Detect which cell encompasses the target text, then output its (x, y) center coordinate. 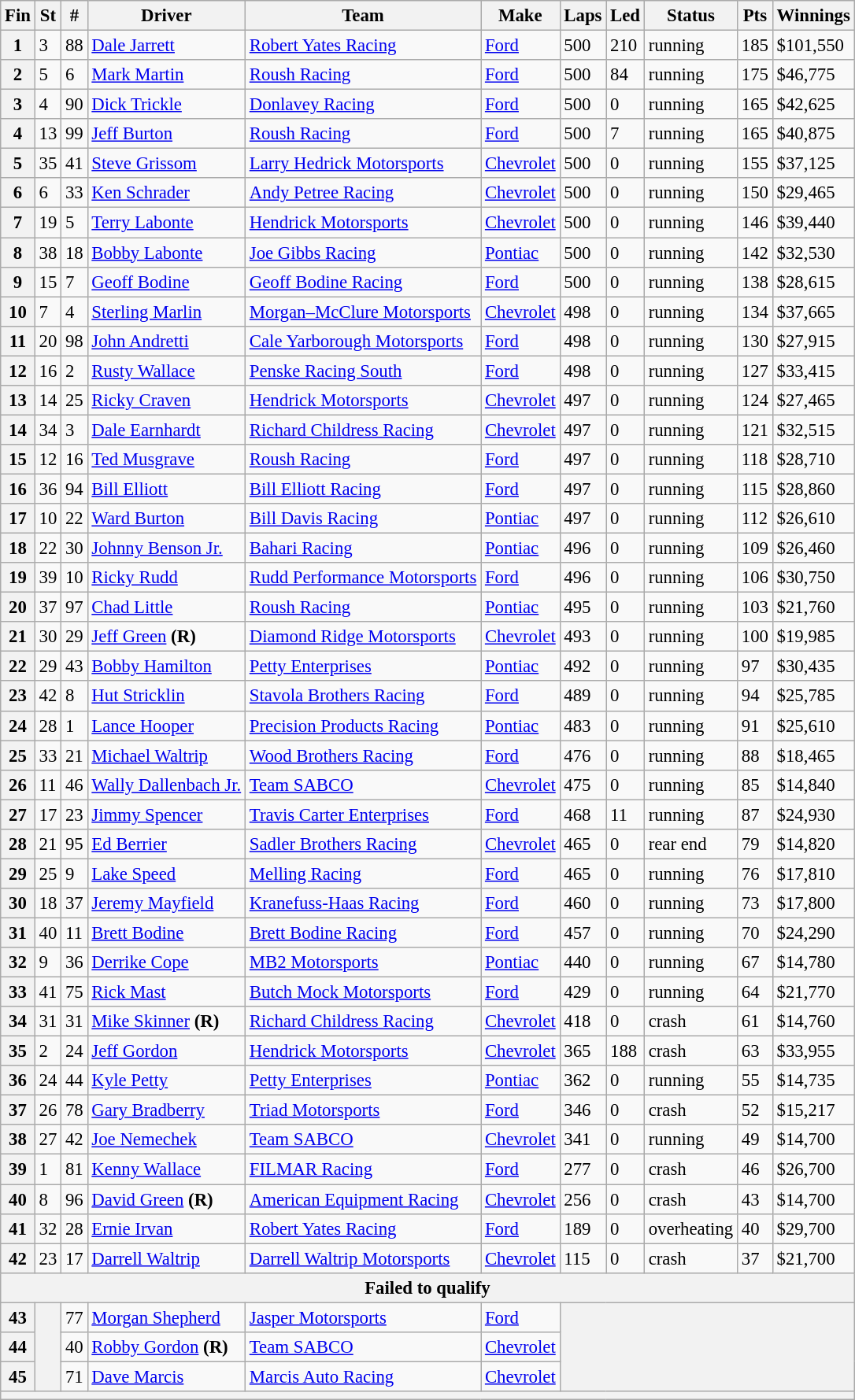
$26,460 (813, 549)
David Green (R) (166, 1199)
$17,800 (813, 903)
483 (583, 726)
121 (754, 430)
John Andretti (166, 341)
492 (583, 667)
150 (754, 193)
$29,465 (813, 193)
Cale Yarborough Motorsports (362, 341)
$46,775 (813, 75)
$25,785 (813, 696)
Jeff Gordon (166, 1051)
$30,750 (813, 578)
81 (74, 1169)
Donlavey Racing (362, 105)
$32,530 (813, 253)
Make (520, 16)
$14,735 (813, 1080)
87 (754, 815)
Bahari Racing (362, 549)
Andy Petree Racing (362, 193)
155 (754, 164)
American Equipment Racing (362, 1199)
$21,770 (813, 992)
45 (18, 1376)
Led (625, 16)
146 (754, 223)
61 (754, 1021)
Joe Nemechek (166, 1140)
Pts (754, 16)
Ricky Rudd (166, 578)
Jeff Burton (166, 134)
124 (754, 401)
134 (754, 312)
$14,760 (813, 1021)
Precision Products Racing (362, 726)
188 (625, 1051)
90 (74, 105)
96 (74, 1199)
Bobby Hamilton (166, 667)
overheating (690, 1228)
Johnny Benson Jr. (166, 549)
64 (754, 992)
Travis Carter Enterprises (362, 815)
Darrell Waltrip Motorsports (362, 1258)
106 (754, 578)
189 (583, 1228)
Stavola Brothers Racing (362, 696)
Michael Waltrip (166, 755)
Steve Grissom (166, 164)
493 (583, 637)
185 (754, 46)
$33,415 (813, 371)
$32,515 (813, 430)
$37,125 (813, 164)
St (47, 16)
Wally Dallenbach Jr. (166, 785)
429 (583, 992)
460 (583, 903)
346 (583, 1110)
$24,290 (813, 933)
98 (74, 341)
$101,550 (813, 46)
Mark Martin (166, 75)
$14,780 (813, 962)
75 (74, 992)
$21,700 (813, 1258)
Jasper Motorsports (362, 1317)
$42,625 (813, 105)
Morgan Shepherd (166, 1317)
99 (74, 134)
70 (754, 933)
112 (754, 519)
Lake Speed (166, 874)
Laps (583, 16)
49 (754, 1140)
Melling Racing (362, 874)
Sadler Brothers Racing (362, 844)
$27,465 (813, 401)
Fin (18, 16)
$15,217 (813, 1110)
$33,955 (813, 1051)
73 (754, 903)
362 (583, 1080)
79 (754, 844)
Gary Bradberry (166, 1110)
Marcis Auto Racing (362, 1376)
85 (754, 785)
$26,610 (813, 519)
Robby Gordon (R) (166, 1347)
63 (754, 1051)
Diamond Ridge Motorsports (362, 637)
Brett Bodine Racing (362, 933)
$26,700 (813, 1169)
Bill Elliott Racing (362, 489)
$17,810 (813, 874)
Hut Stricklin (166, 696)
95 (74, 844)
475 (583, 785)
Geoff Bodine (166, 282)
109 (754, 549)
Derrike Cope (166, 962)
# (74, 16)
$14,820 (813, 844)
$25,610 (813, 726)
77 (74, 1317)
Kenny Wallace (166, 1169)
$28,860 (813, 489)
Status (690, 16)
Larry Hedrick Motorsports (362, 164)
Chad Little (166, 608)
Lance Hooper (166, 726)
$14,840 (813, 785)
127 (754, 371)
489 (583, 696)
256 (583, 1199)
Ed Berrier (166, 844)
495 (583, 608)
Bill Elliott (166, 489)
$19,985 (813, 637)
76 (754, 874)
$29,700 (813, 1228)
341 (583, 1140)
Ken Schrader (166, 193)
FILMAR Racing (362, 1169)
175 (754, 75)
Kyle Petty (166, 1080)
$30,435 (813, 667)
rear end (690, 844)
Ted Musgrave (166, 460)
476 (583, 755)
468 (583, 815)
118 (754, 460)
Wood Brothers Racing (362, 755)
Dale Earnhardt (166, 430)
Sterling Marlin (166, 312)
$24,930 (813, 815)
Dave Marcis (166, 1376)
Penske Racing South (362, 371)
142 (754, 253)
Joe Gibbs Racing (362, 253)
418 (583, 1021)
138 (754, 282)
130 (754, 341)
Brett Bodine (166, 933)
Team (362, 16)
Geoff Bodine Racing (362, 282)
MB2 Motorsports (362, 962)
Winnings (813, 16)
Ward Burton (166, 519)
84 (625, 75)
Rusty Wallace (166, 371)
Jeremy Mayfield (166, 903)
Morgan–McClure Motorsports (362, 312)
Jeff Green (R) (166, 637)
Ernie Irvan (166, 1228)
67 (754, 962)
Dick Trickle (166, 105)
103 (754, 608)
Rick Mast (166, 992)
Dale Jarrett (166, 46)
Mike Skinner (R) (166, 1021)
Triad Motorsports (362, 1110)
277 (583, 1169)
100 (754, 637)
$40,875 (813, 134)
Driver (166, 16)
$27,915 (813, 341)
78 (74, 1110)
$28,710 (813, 460)
Terry Labonte (166, 223)
365 (583, 1051)
457 (583, 933)
Darrell Waltrip (166, 1258)
$37,665 (813, 312)
210 (625, 46)
55 (754, 1080)
Jimmy Spencer (166, 815)
Rudd Performance Motorsports (362, 578)
Failed to qualify (427, 1287)
52 (754, 1110)
$21,760 (813, 608)
440 (583, 962)
91 (754, 726)
$28,615 (813, 282)
71 (74, 1376)
Bill Davis Racing (362, 519)
Kranefuss-Haas Racing (362, 903)
Bobby Labonte (166, 253)
$39,440 (813, 223)
Ricky Craven (166, 401)
$18,465 (813, 755)
Butch Mock Motorsports (362, 992)
